For the text-containing cell, return its midpoint in [x, y] coordinate format. 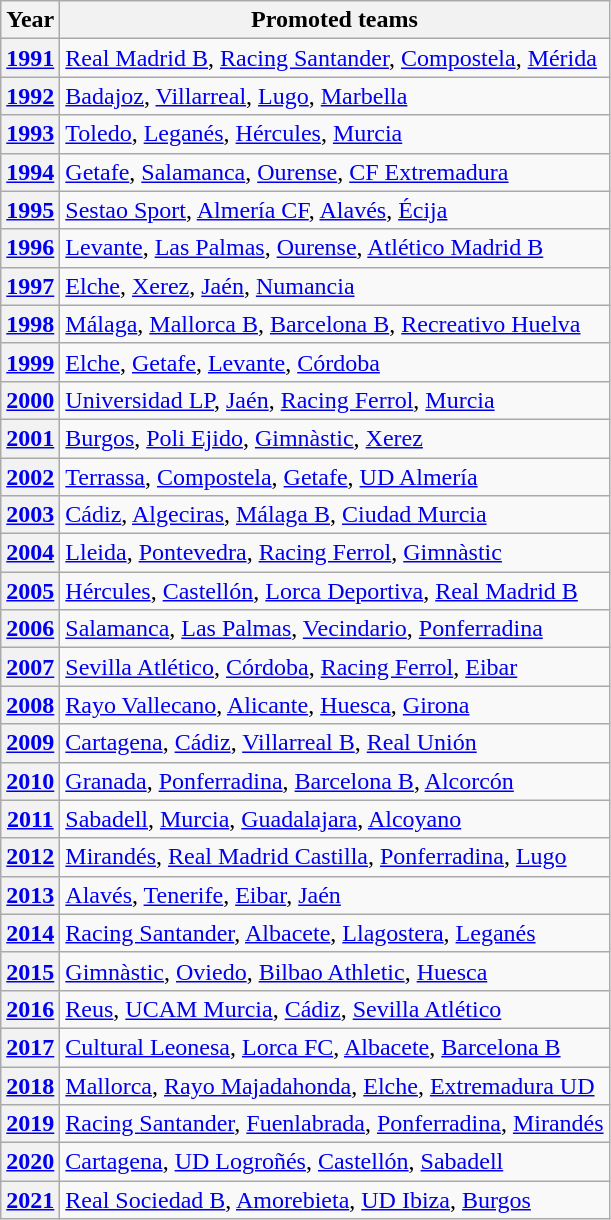
2016 [30, 1009]
Cartagena, UD Logroñés, Castellón, Sabadell [334, 1162]
2002 [30, 477]
Badajoz, Villarreal, Lugo, Marbella [334, 96]
2000 [30, 400]
Universidad LP, Jaén, Racing Ferrol, Murcia [334, 400]
Sevilla Atlético, Córdoba, Racing Ferrol, Eibar [334, 667]
Sabadell, Murcia, Guadalajara, Alcoyano [334, 819]
2006 [30, 629]
Cádiz, Algeciras, Málaga B, Ciudad Murcia [334, 515]
1995 [30, 210]
1991 [30, 58]
Toledo, Leganés, Hércules, Murcia [334, 134]
2001 [30, 438]
1998 [30, 324]
Mallorca, Rayo Majadahonda, Elche, Extremadura UD [334, 1085]
2014 [30, 933]
2007 [30, 667]
Mirandés, Real Madrid Castilla, Ponferradina, Lugo [334, 857]
2003 [30, 515]
2011 [30, 819]
Salamanca, Las Palmas, Vecindario, Ponferradina [334, 629]
Cartagena, Cádiz, Villarreal B, Real Unión [334, 743]
Gimnàstic, Oviedo, Bilbao Athletic, Huesca [334, 971]
Rayo Vallecano, Alicante, Huesca, Girona [334, 705]
1999 [30, 362]
Granada, Ponferradina, Barcelona B, Alcorcón [334, 781]
Promoted teams [334, 20]
1994 [30, 172]
Málaga, Mallorca B, Barcelona B, Recreativo Huelva [334, 324]
Sestao Sport, Almería CF, Alavés, Écija [334, 210]
1996 [30, 248]
2021 [30, 1200]
Hércules, Castellón, Lorca Deportiva, Real Madrid B [334, 591]
2005 [30, 591]
Real Madrid B, Racing Santander, Compostela, Mérida [334, 58]
Year [30, 20]
Reus, UCAM Murcia, Cádiz, Sevilla Atlético [334, 1009]
Racing Santander, Albacete, Llagostera, Leganés [334, 933]
Burgos, Poli Ejido, Gimnàstic, Xerez [334, 438]
Elche, Xerez, Jaén, Numancia [334, 286]
2018 [30, 1085]
2020 [30, 1162]
2012 [30, 857]
Getafe, Salamanca, Ourense, CF Extremadura [334, 172]
Real Sociedad B, Amorebieta, UD Ibiza, Burgos [334, 1200]
1997 [30, 286]
Elche, Getafe, Levante, Córdoba [334, 362]
Cultural Leonesa, Lorca FC, Albacete, Barcelona B [334, 1047]
Racing Santander, Fuenlabrada, Ponferradina, Mirandés [334, 1124]
2013 [30, 895]
Levante, Las Palmas, Ourense, Atlético Madrid B [334, 248]
2019 [30, 1124]
Terrassa, Compostela, Getafe, UD Almería [334, 477]
2004 [30, 553]
2010 [30, 781]
1993 [30, 134]
2017 [30, 1047]
2015 [30, 971]
Alavés, Tenerife, Eibar, Jaén [334, 895]
2009 [30, 743]
1992 [30, 96]
2008 [30, 705]
Lleida, Pontevedra, Racing Ferrol, Gimnàstic [334, 553]
